Find where the given text appears and provide that cell's center as (x, y) coordinate. 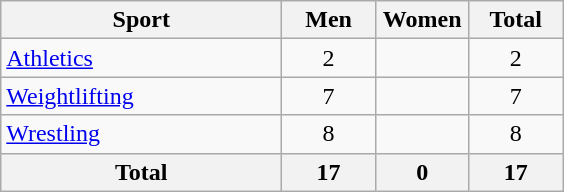
Sport (142, 20)
0 (422, 172)
Men (329, 20)
Weightlifting (142, 96)
Athletics (142, 58)
Women (422, 20)
Wrestling (142, 134)
